For the text-containing cell, return its midpoint in (x, y) coordinate format. 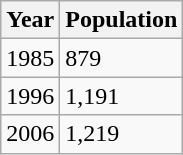
1985 (30, 58)
879 (122, 58)
1996 (30, 96)
Population (122, 20)
2006 (30, 134)
1,219 (122, 134)
1,191 (122, 96)
Year (30, 20)
